Return the [X, Y] coordinate for the center point of the cell that contains the specified text.  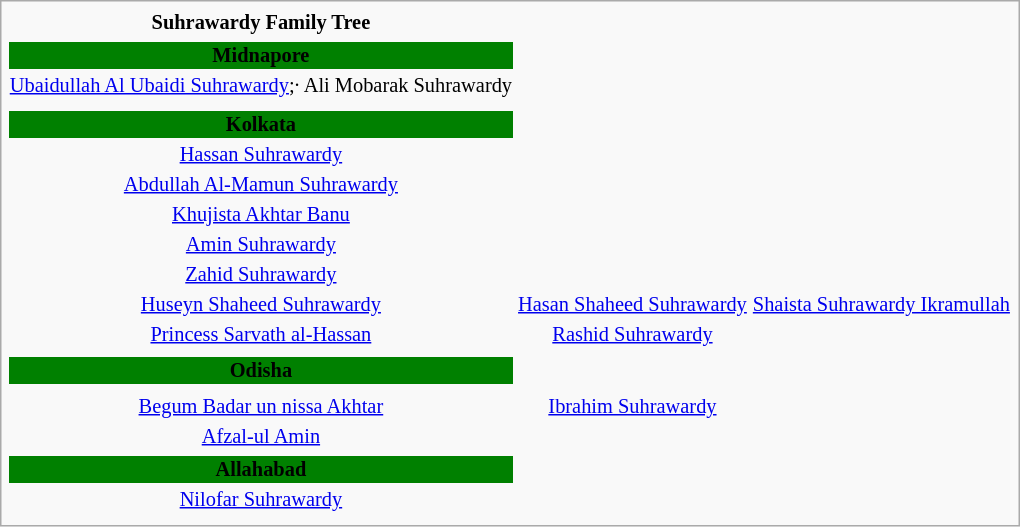
Kolkata [260, 124]
Huseyn Shaheed Suhrawardy [260, 304]
Hassan Suhrawardy [260, 154]
Princess Sarvath al-Hassan [260, 334]
Amin Suhrawardy [260, 244]
Allahabad [260, 470]
Begum Badar un nissa Akhtar [260, 406]
Zahid Suhrawardy [260, 274]
Ubaidullah Al Ubaidi Suhrawardy;· Ali Mobarak Suhrawardy [260, 86]
Ibrahim Suhrawardy [633, 406]
Abdullah Al-Mamun Suhrawardy [260, 184]
Suhrawardy Family Tree [260, 22]
Khujista Akhtar Banu [260, 214]
Odisha [260, 370]
Nilofar Suhrawardy [260, 500]
Midnapore [260, 56]
Afzal-ul Amin [260, 436]
Hasan Shaheed Suhrawardy [633, 304]
Rashid Suhrawardy [633, 334]
Shaista Suhrawardy Ikramullah [881, 304]
